Locate the cell with the specified text and output its [X, Y] center coordinate. 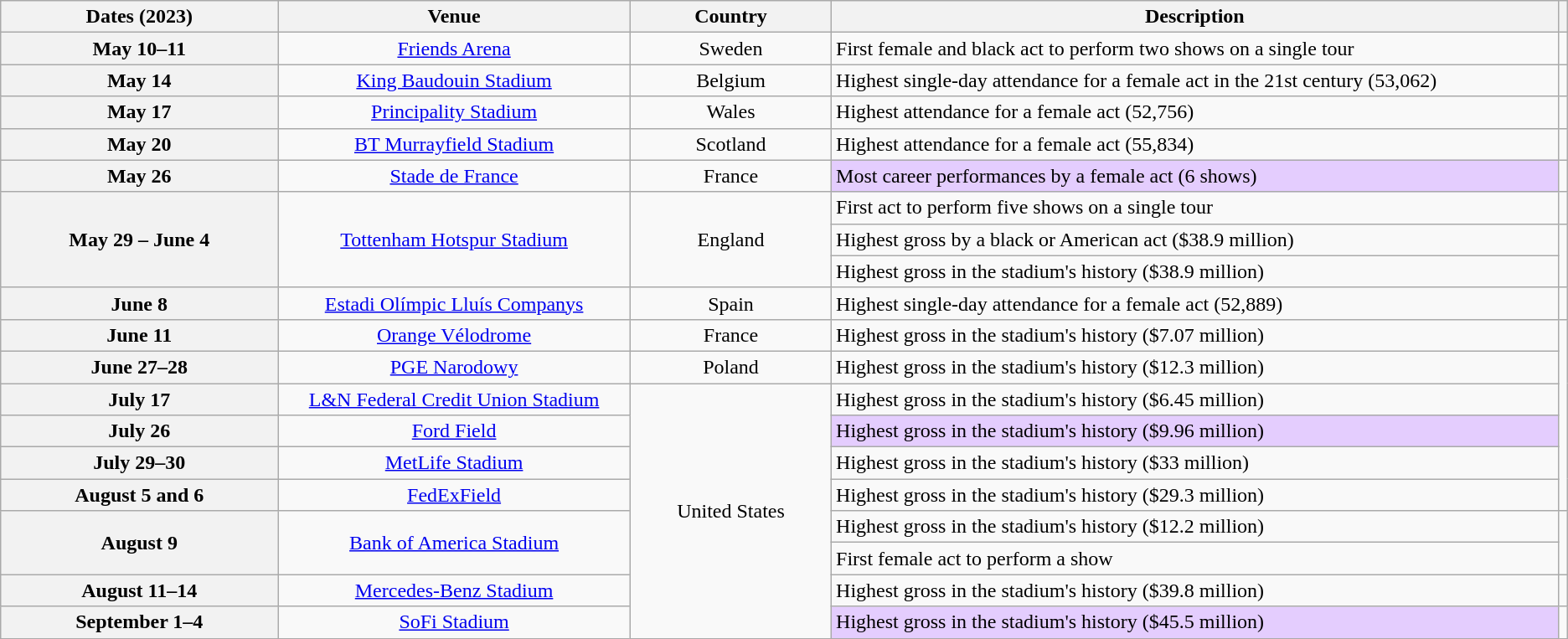
June 11 [139, 335]
Bank of America Stadium [454, 543]
July 17 [139, 399]
Belgium [730, 80]
May 29 – June 4 [139, 240]
Highest gross in the stadium's history ($6.45 million) [1195, 399]
Poland [730, 367]
Venue [454, 17]
First act to perform five shows on a single tour [1195, 208]
May 26 [139, 176]
Highest gross in the stadium's history ($12.3 million) [1195, 367]
Highest gross in the stadium's history ($29.3 million) [1195, 495]
Highest gross in the stadium's history ($39.8 million) [1195, 590]
Highest attendance for a female act (52,756) [1195, 112]
First female act to perform a show [1195, 559]
Orange Vélodrome [454, 335]
Highest gross in the stadium's history ($9.96 million) [1195, 431]
September 1–4 [139, 622]
July 29–30 [139, 463]
June 27–28 [139, 367]
Highest gross by a black or American act ($38.9 million) [1195, 240]
August 11–14 [139, 590]
Principality Stadium [454, 112]
Estadi Olímpic Lluís Companys [454, 303]
Wales [730, 112]
Tottenham Hotspur Stadium [454, 240]
August 9 [139, 543]
Friends Arena [454, 49]
Sweden [730, 49]
August 5 and 6 [139, 495]
July 26 [139, 431]
Scotland [730, 144]
Stade de France [454, 176]
England [730, 240]
May 20 [139, 144]
Mercedes-Benz Stadium [454, 590]
Highest single-day attendance for a female act (52,889) [1195, 303]
June 8 [139, 303]
Ford Field [454, 431]
Description [1195, 17]
United States [730, 511]
Highest gross in the stadium's history ($38.9 million) [1195, 271]
Highest gross in the stadium's history ($45.5 million) [1195, 622]
Highest single-day attendance for a female act in the 21st century (53,062) [1195, 80]
King Baudouin Stadium [454, 80]
Country [730, 17]
L&N Federal Credit Union Stadium [454, 399]
Highest gross in the stadium's history ($33 million) [1195, 463]
FedExField [454, 495]
First female and black act to perform two shows on a single tour [1195, 49]
PGE Narodowy [454, 367]
May 14 [139, 80]
Spain [730, 303]
Most career performances by a female act (6 shows) [1195, 176]
Highest gross in the stadium's history ($7.07 million) [1195, 335]
Dates (2023) [139, 17]
MetLife Stadium [454, 463]
May 10–11 [139, 49]
BT Murrayfield Stadium [454, 144]
Highest gross in the stadium's history ($12.2 million) [1195, 527]
Highest attendance for a female act (55,834) [1195, 144]
SoFi Stadium [454, 622]
May 17 [139, 112]
